Pinpoint the cell where the given text exists, returning its [X, Y] midpoint coordinate. 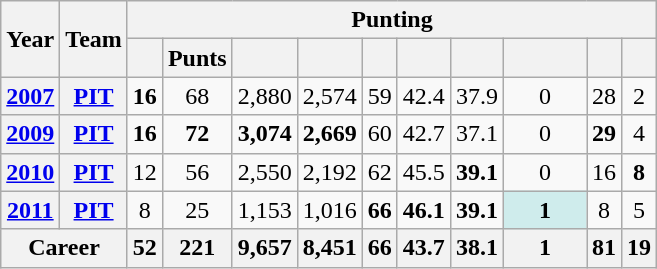
56 [197, 172]
29 [604, 134]
19 [640, 248]
2,574 [330, 96]
12 [144, 172]
4 [640, 134]
2011 [30, 210]
72 [197, 134]
46.1 [424, 210]
221 [197, 248]
68 [197, 96]
3,074 [264, 134]
2007 [30, 96]
81 [604, 248]
1,153 [264, 210]
60 [380, 134]
43.7 [424, 248]
1,016 [330, 210]
37.1 [476, 134]
2,880 [264, 96]
2,550 [264, 172]
38.1 [476, 248]
2009 [30, 134]
Year [30, 39]
28 [604, 96]
52 [144, 248]
Punting [392, 20]
2010 [30, 172]
59 [380, 96]
62 [380, 172]
9,657 [264, 248]
45.5 [424, 172]
8,451 [330, 248]
2 [640, 96]
Team [94, 39]
42.7 [424, 134]
2,669 [330, 134]
5 [640, 210]
25 [197, 210]
2,192 [330, 172]
Punts [197, 58]
37.9 [476, 96]
42.4 [424, 96]
Career [64, 248]
